Identify which cell holds the provided text, then report its [x, y] central coordinate. 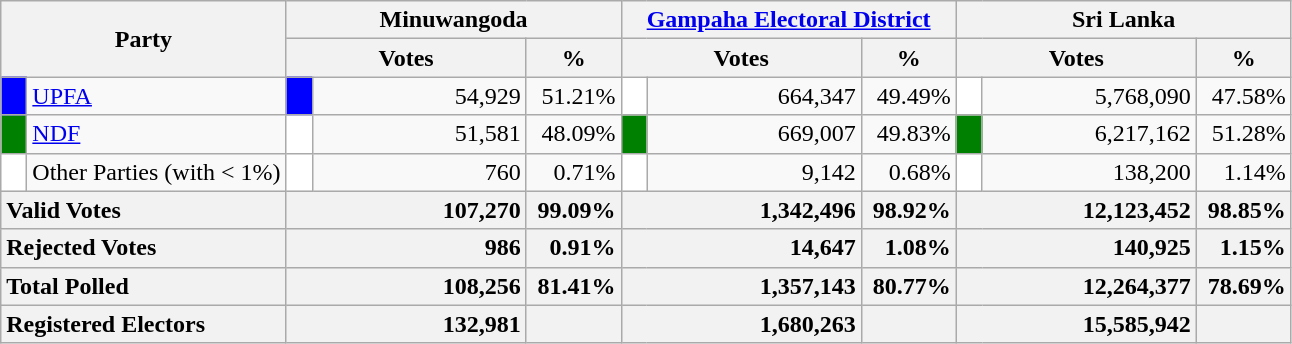
NDF [156, 134]
51,581 [419, 134]
Other Parties (with < 1%) [156, 172]
81.41% [574, 286]
0.71% [574, 172]
Rejected Votes [144, 248]
51.21% [574, 96]
0.91% [574, 248]
9,142 [754, 172]
Sri Lanka [1124, 20]
98.92% [908, 210]
138,200 [1089, 172]
986 [406, 248]
49.83% [908, 134]
107,270 [406, 210]
99.09% [574, 210]
6,217,162 [1089, 134]
1.08% [908, 248]
Minuwangoda [454, 20]
Registered Electors [144, 324]
47.58% [1244, 96]
5,768,090 [1089, 96]
132,981 [406, 324]
1,357,143 [741, 286]
UPFA [156, 96]
1,342,496 [741, 210]
1,680,263 [741, 324]
Total Polled [144, 286]
Gampaha Electoral District [788, 20]
664,347 [754, 96]
760 [419, 172]
1.15% [1244, 248]
15,585,942 [1076, 324]
12,264,377 [1076, 286]
49.49% [908, 96]
Party [144, 39]
78.69% [1244, 286]
80.77% [908, 286]
140,925 [1076, 248]
12,123,452 [1076, 210]
14,647 [741, 248]
54,929 [419, 96]
98.85% [1244, 210]
Valid Votes [144, 210]
0.68% [908, 172]
48.09% [574, 134]
669,007 [754, 134]
1.14% [1244, 172]
51.28% [1244, 134]
108,256 [406, 286]
